Provide the [x, y] coordinate of the cell's center where the given text is located.  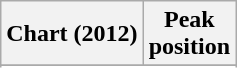
Chart (2012) [72, 34]
Peakposition [189, 34]
